Pinpoint the cell where the given text exists, returning its (X, Y) midpoint coordinate. 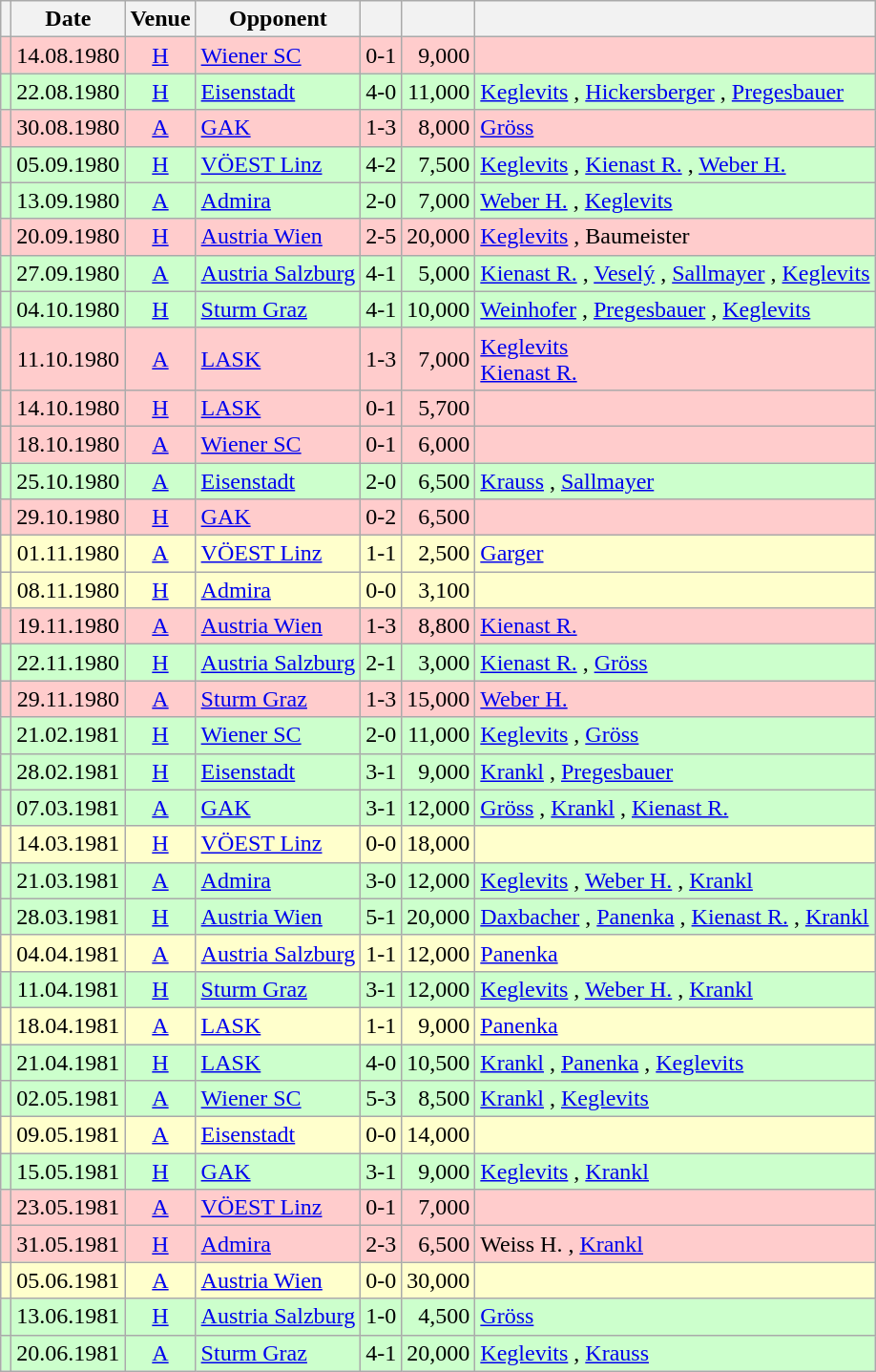
5,000 (439, 273)
01.11.1980 (69, 554)
2,500 (439, 554)
11.10.1980 (69, 359)
Krauss , Sallmayer (676, 480)
3-0 (382, 880)
18,000 (439, 844)
4-2 (382, 164)
8,800 (439, 626)
Opponent (279, 19)
7,500 (439, 164)
29.10.1980 (69, 517)
5,700 (439, 408)
04.04.1981 (69, 953)
11.04.1981 (69, 989)
Keglevits , Baumeister (676, 237)
05.06.1981 (69, 1280)
Keglevits , Gröss (676, 735)
02.05.1981 (69, 1099)
Gröss , Krankl , Kienast R. (676, 808)
21.04.1981 (69, 1063)
Kienast R. , Gröss (676, 663)
8,500 (439, 1099)
Weiss H. , Krankl (676, 1244)
8,000 (439, 128)
Date (69, 19)
Keglevits , Hickersberger , Pregesbauer (676, 92)
23.05.1981 (69, 1208)
6,000 (439, 444)
Venue (160, 19)
20.06.1981 (69, 1353)
2-3 (382, 1244)
20.09.1980 (69, 237)
21.02.1981 (69, 735)
25.10.1980 (69, 480)
30,000 (439, 1280)
2-1 (382, 663)
15.05.1981 (69, 1171)
Keglevits , Krankl (676, 1171)
18.04.1981 (69, 1025)
4,500 (439, 1317)
14,000 (439, 1135)
07.03.1981 (69, 808)
28.02.1981 (69, 771)
Keglevits , Krauss (676, 1353)
27.09.1980 (69, 273)
04.10.1980 (69, 309)
1-0 (382, 1317)
0-2 (382, 517)
Daxbacher , Panenka , Kienast R. , Krankl (676, 917)
5-1 (382, 917)
19.11.1980 (69, 626)
22.08.1980 (69, 92)
Kienast R. , Veselý , Sallmayer , Keglevits (676, 273)
31.05.1981 (69, 1244)
2-5 (382, 237)
Weber H. , Keglevits (676, 201)
13.09.1980 (69, 201)
14.10.1980 (69, 408)
Weinhofer , Pregesbauer , Keglevits (676, 309)
28.03.1981 (69, 917)
Kienast R. (676, 626)
30.08.1980 (69, 128)
15,000 (439, 699)
21.03.1981 (69, 880)
Krankl , Pregesbauer (676, 771)
05.09.1980 (69, 164)
Keglevits , Kienast R. , Weber H. (676, 164)
08.11.1980 (69, 590)
3,100 (439, 590)
09.05.1981 (69, 1135)
Keglevits Kienast R. (676, 359)
14.08.1980 (69, 55)
22.11.1980 (69, 663)
Weber H. (676, 699)
13.06.1981 (69, 1317)
3,000 (439, 663)
Garger (676, 554)
5-3 (382, 1099)
14.03.1981 (69, 844)
10,500 (439, 1063)
18.10.1980 (69, 444)
Krankl , Keglevits (676, 1099)
29.11.1980 (69, 699)
Krankl , Panenka , Keglevits (676, 1063)
10,000 (439, 309)
